Extract the [x, y] coordinate from the center of the cell holding the provided text.  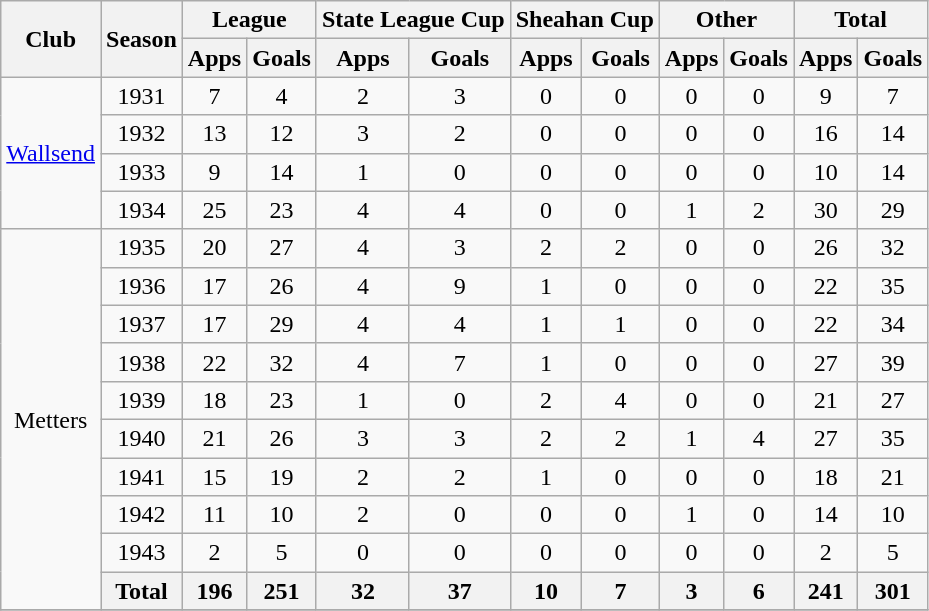
196 [214, 591]
1942 [142, 515]
Season [142, 39]
1933 [142, 172]
12 [282, 134]
1940 [142, 438]
1932 [142, 134]
1939 [142, 400]
241 [826, 591]
1931 [142, 96]
1936 [142, 286]
League [249, 20]
20 [214, 248]
34 [893, 324]
Sheahan Cup [584, 20]
37 [460, 591]
Club [51, 39]
Wallsend [51, 153]
6 [759, 591]
16 [826, 134]
1937 [142, 324]
301 [893, 591]
State League Cup [413, 20]
1941 [142, 477]
19 [282, 477]
1938 [142, 362]
1934 [142, 210]
1943 [142, 553]
30 [826, 210]
25 [214, 210]
Metters [51, 420]
251 [282, 591]
Other [726, 20]
1935 [142, 248]
11 [214, 515]
13 [214, 134]
39 [893, 362]
15 [214, 477]
